For the text-containing cell, return its midpoint in (X, Y) coordinate format. 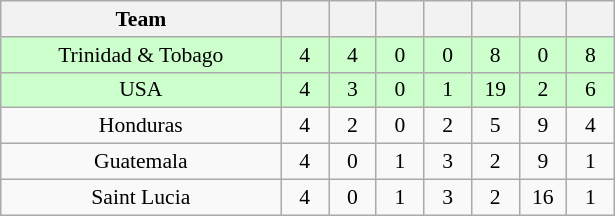
16 (543, 197)
Team (141, 19)
Trinidad & Tobago (141, 55)
Saint Lucia (141, 197)
USA (141, 90)
5 (495, 126)
Guatemala (141, 162)
Honduras (141, 126)
6 (591, 90)
19 (495, 90)
